Find where the given text appears and provide that cell's center as (X, Y) coordinate. 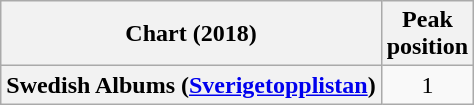
1 (427, 85)
Chart (2018) (191, 34)
Peakposition (427, 34)
Swedish Albums (Sverigetopplistan) (191, 85)
